Search for the cell housing the specified text and yield its (x, y) center coordinate. 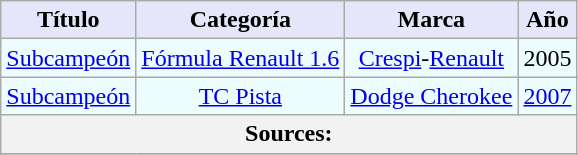
TC Pista (240, 96)
Año (548, 20)
Dodge Cherokee (432, 96)
2005 (548, 58)
Sources: (289, 134)
Crespi-Renault (432, 58)
Categoría (240, 20)
2007 (548, 96)
Marca (432, 20)
Fórmula Renault 1.6 (240, 58)
Título (68, 20)
